Identify which cell holds the provided text, then report its (x, y) central coordinate. 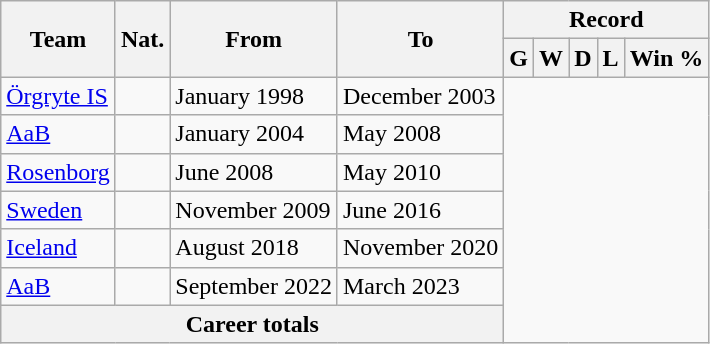
Career totals (252, 324)
Sweden (58, 210)
Team (58, 39)
From (254, 39)
D (583, 58)
Iceland (58, 248)
December 2003 (420, 96)
G (519, 58)
January 2004 (254, 134)
January 1998 (254, 96)
November 2020 (420, 248)
June 2016 (420, 210)
Record (606, 20)
Nat. (142, 39)
Rosenborg (58, 172)
September 2022 (254, 286)
June 2008 (254, 172)
To (420, 39)
W (552, 58)
August 2018 (254, 248)
March 2023 (420, 286)
May 2008 (420, 134)
L (610, 58)
May 2010 (420, 172)
Win % (666, 58)
Örgryte IS (58, 96)
November 2009 (254, 210)
